Provide the [x, y] coordinate of the cell's center where the given text is located.  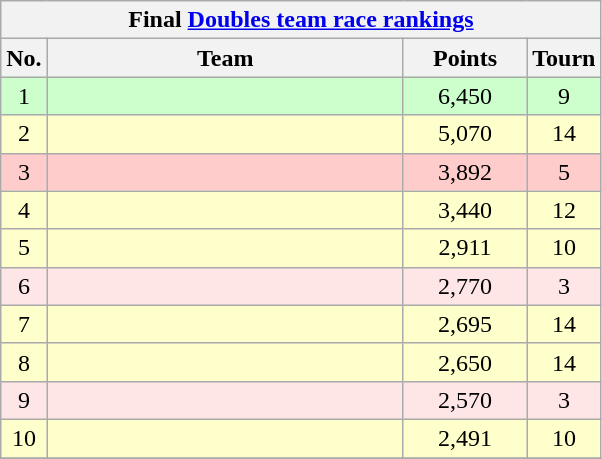
2,650 [465, 362]
3,892 [465, 172]
2,770 [465, 286]
Points [465, 58]
2,695 [465, 324]
Final Doubles team race rankings [301, 20]
2 [24, 134]
3,440 [465, 210]
7 [24, 324]
4 [24, 210]
6 [24, 286]
2,570 [465, 400]
Team [225, 58]
1 [24, 96]
Tourn [564, 58]
2,911 [465, 248]
No. [24, 58]
12 [564, 210]
8 [24, 362]
5,070 [465, 134]
2,491 [465, 438]
6,450 [465, 96]
